Return (x, y) of the center of cell containing provided text 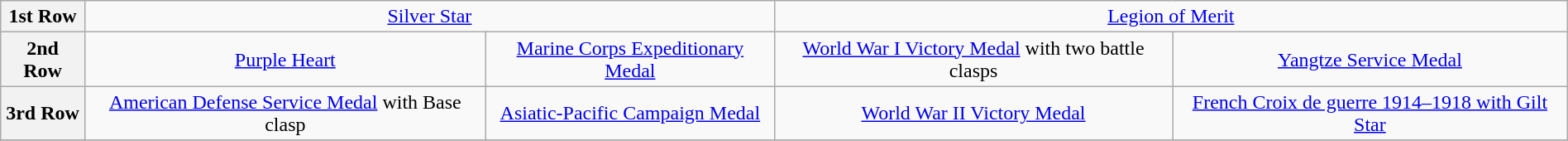
World War II Victory Medal (973, 113)
French Croix de guerre 1914–1918 with Gilt Star (1370, 113)
World War I Victory Medal with two battle clasps (973, 60)
2nd Row (43, 60)
3rd Row (43, 113)
Marine Corps Expeditionary Medal (630, 60)
Silver Star (429, 17)
American Defense Service Medal with Base clasp (284, 113)
1st Row (43, 17)
Yangtze Service Medal (1370, 60)
Legion of Merit (1171, 17)
Asiatic-Pacific Campaign Medal (630, 113)
Purple Heart (284, 60)
